Output the (X, Y) coordinate of the center of the cell containing the given text.  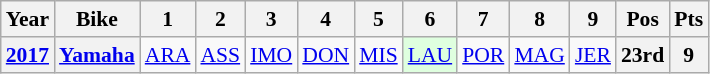
MIS (378, 55)
7 (483, 19)
MAG (540, 55)
ARA (168, 55)
23rd (642, 55)
2 (220, 19)
6 (430, 19)
8 (540, 19)
4 (326, 19)
5 (378, 19)
Yamaha (97, 55)
IMO (271, 55)
ASS (220, 55)
DON (326, 55)
Year (28, 19)
Pos (642, 19)
JER (593, 55)
1 (168, 19)
LAU (430, 55)
Pts (688, 19)
POR (483, 55)
Bike (97, 19)
2017 (28, 55)
3 (271, 19)
